From the cell containing the given text, extract its center point as (x, y) coordinate. 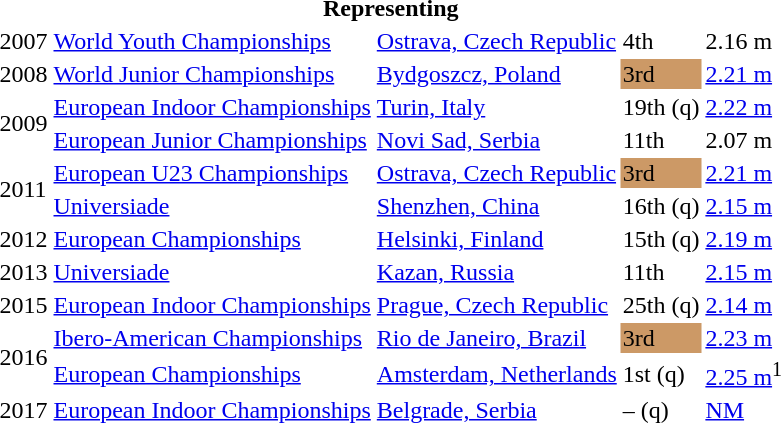
4th (661, 41)
World Junior Championships (212, 74)
16th (q) (661, 206)
25th (q) (661, 305)
World Youth Championships (212, 41)
Rio de Janeiro, Brazil (496, 338)
European U23 Championships (212, 173)
Shenzhen, China (496, 206)
Amsterdam, Netherlands (496, 374)
Bydgoszcz, Poland (496, 74)
Turin, Italy (496, 107)
Prague, Czech Republic (496, 305)
Novi Sad, Serbia (496, 140)
Ibero-American Championships (212, 338)
1st (q) (661, 374)
Helsinki, Finland (496, 239)
European Junior Championships (212, 140)
15th (q) (661, 239)
Kazan, Russia (496, 272)
19th (q) (661, 107)
